From the cell containing the given text, extract its center point as (X, Y) coordinate. 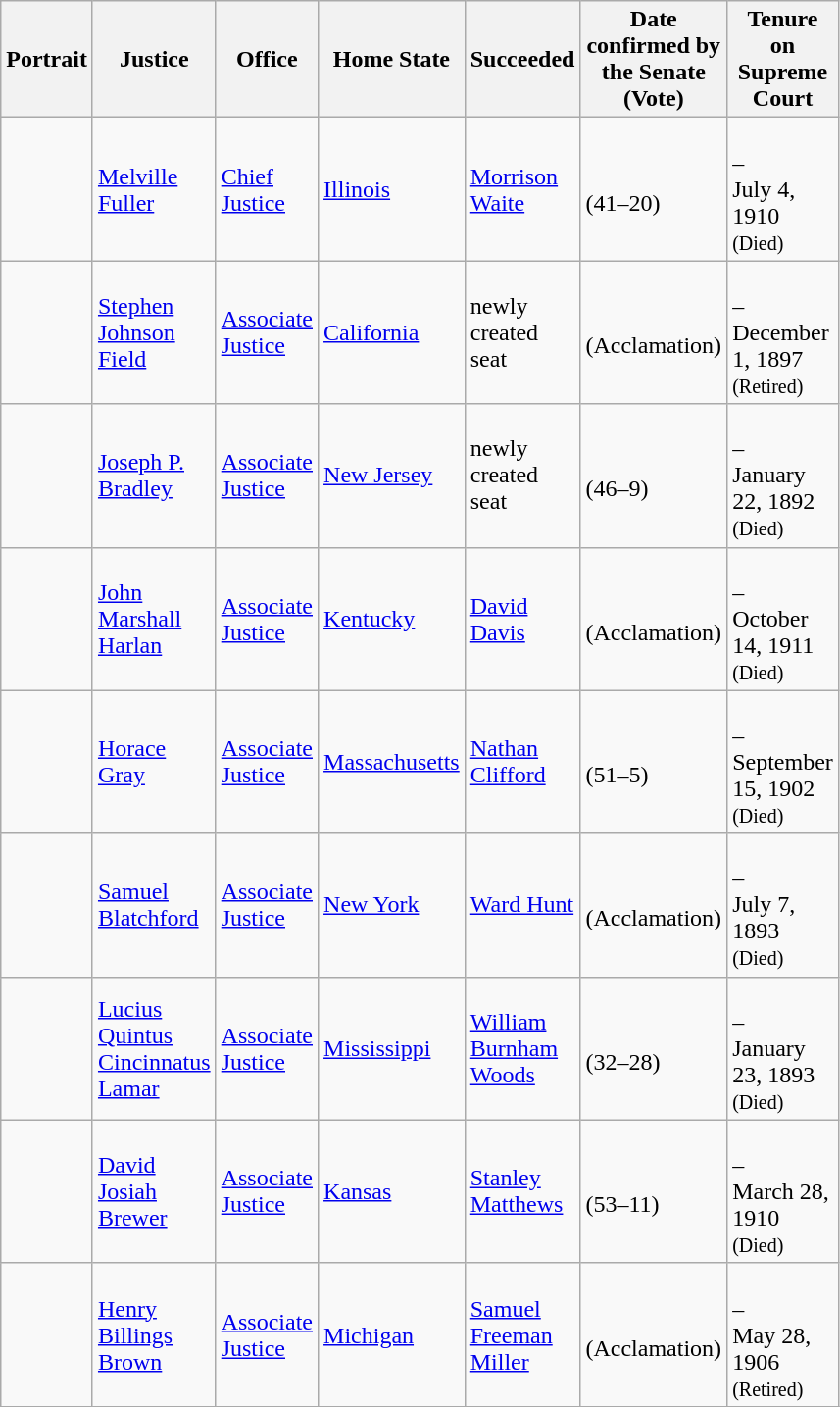
Office (267, 59)
Kentucky (392, 619)
Henry Billings Brown (154, 1334)
David Davis (522, 619)
(53–11) (654, 1191)
Michigan (392, 1334)
Lucius Quintus Cincinnatus Lamar (154, 1048)
–July 7, 1893(Died) (783, 905)
(32–28) (654, 1048)
Joseph P. Bradley (154, 476)
Home State (392, 59)
William Burnham Woods (522, 1048)
Tenure on Supreme Court (783, 59)
(46–9) (654, 476)
Chief Justice (267, 189)
Date confirmed by the Senate(Vote) (654, 59)
–January 23, 1893(Died) (783, 1048)
New Jersey (392, 476)
Mississippi (392, 1048)
Samuel Freeman Miller (522, 1334)
(51–5) (654, 762)
–September 15, 1902(Died) (783, 762)
–May 28, 1906(Retired) (783, 1334)
–July 4, 1910(Died) (783, 189)
Kansas (392, 1191)
Stephen Johnson Field (154, 332)
Morrison Waite (522, 189)
Illinois (392, 189)
Ward Hunt (522, 905)
Nathan Clifford (522, 762)
Horace Gray (154, 762)
New York (392, 905)
–October 14, 1911(Died) (783, 619)
(41–20) (654, 189)
California (392, 332)
John Marshall Harlan (154, 619)
Justice (154, 59)
Succeeded (522, 59)
Samuel Blatchford (154, 905)
–March 28, 1910(Died) (783, 1191)
Melville Fuller (154, 189)
–January 22, 1892(Died) (783, 476)
Stanley Matthews (522, 1191)
–December 1, 1897(Retired) (783, 332)
Massachusetts (392, 762)
David Josiah Brewer (154, 1191)
Portrait (47, 59)
